Output the [X, Y] coordinate of the center of the cell containing the given text.  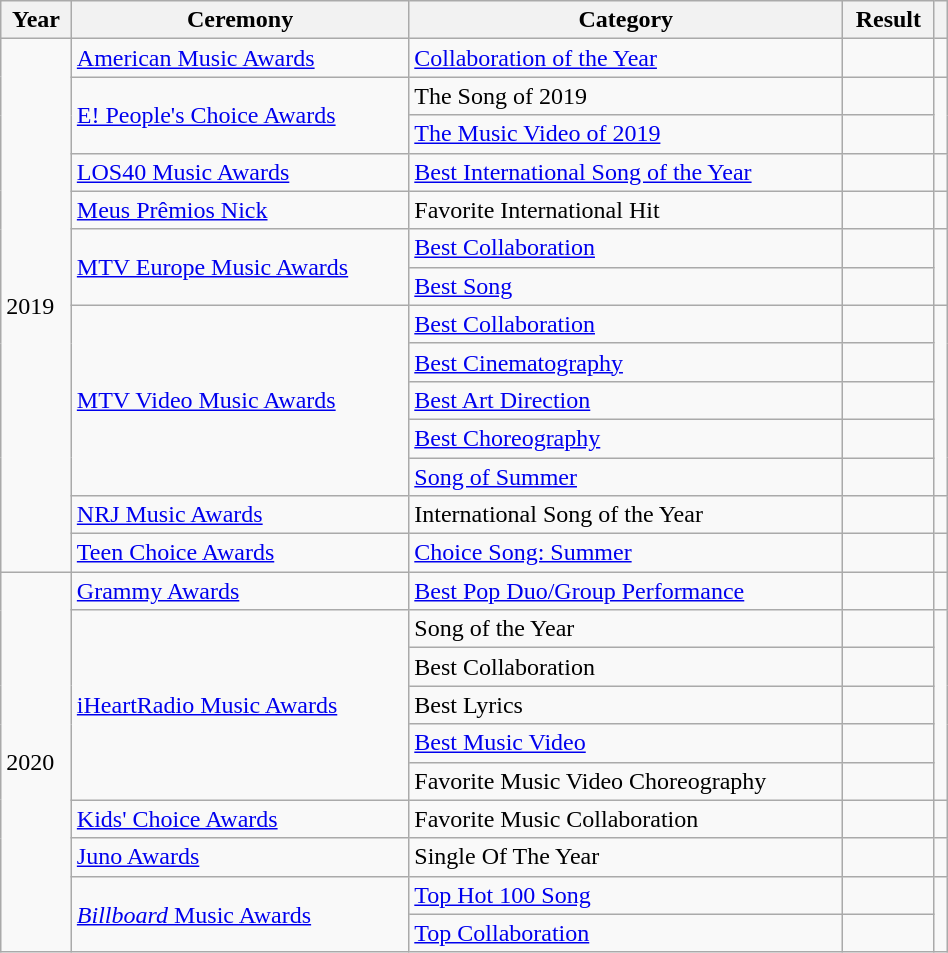
LOS40 Music Awards [240, 172]
Best Choreography [626, 438]
Best International Song of the Year [626, 172]
Song of Summer [626, 477]
Kids' Choice Awards [240, 819]
Grammy Awards [240, 591]
Billboard Music Awards [240, 914]
NRJ Music Awards [240, 515]
2019 [36, 306]
Best Art Direction [626, 400]
2020 [36, 762]
Best Song [626, 286]
Favorite International Hit [626, 210]
Song of the Year [626, 629]
iHeartRadio Music Awards [240, 705]
E! People's Choice Awards [240, 115]
The Song of 2019 [626, 96]
American Music Awards [240, 58]
Teen Choice Awards [240, 553]
Best Pop Duo/Group Performance [626, 591]
Best Cinematography [626, 362]
Category [626, 20]
Choice Song: Summer [626, 553]
Ceremony [240, 20]
Best Music Video [626, 743]
MTV Europe Music Awards [240, 267]
Best Lyrics [626, 705]
Top Collaboration [626, 933]
MTV Video Music Awards [240, 400]
Result [888, 20]
Collaboration of the Year [626, 58]
Favorite Music Collaboration [626, 819]
The Music Video of 2019 [626, 134]
Favorite Music Video Choreography [626, 781]
Top Hot 100 Song [626, 895]
International Song of the Year [626, 515]
Juno Awards [240, 857]
Year [36, 20]
Meus Prêmios Nick [240, 210]
Single Of The Year [626, 857]
